Provide the (X, Y) coordinate of the cell's center where the given text is located.  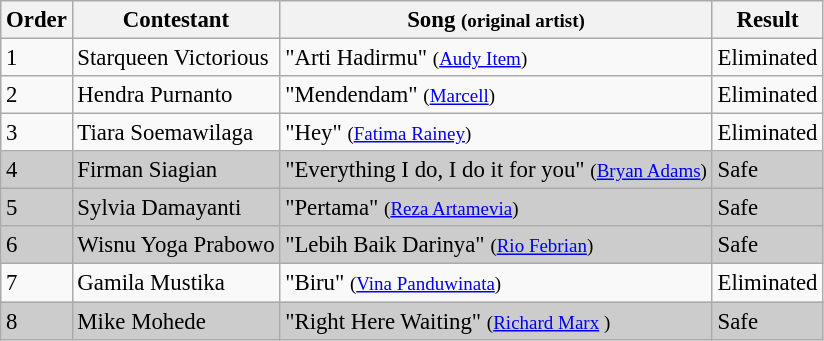
"Right Here Waiting" (Richard Marx ) (496, 321)
4 (36, 170)
"Biru" (Vina Panduwinata) (496, 283)
5 (36, 208)
7 (36, 283)
Firman Siagian (176, 170)
Mike Mohede (176, 321)
"Arti Hadirmu" (Audy Item) (496, 58)
"Mendendam" (Marcell) (496, 95)
Tiara Soemawilaga (176, 133)
Sylvia Damayanti (176, 208)
Order (36, 20)
Hendra Purnanto (176, 95)
Starqueen Victorious (176, 58)
6 (36, 245)
Wisnu Yoga Prabowo (176, 245)
Result (768, 20)
Song (original artist) (496, 20)
"Hey" (Fatima Rainey) (496, 133)
"Everything I do, I do it for you" (Bryan Adams) (496, 170)
Gamila Mustika (176, 283)
"Pertama" (Reza Artamevia) (496, 208)
8 (36, 321)
2 (36, 95)
3 (36, 133)
"Lebih Baik Darinya" (Rio Febrian) (496, 245)
1 (36, 58)
Contestant (176, 20)
